Locate the cell with the specified text and output its (x, y) center coordinate. 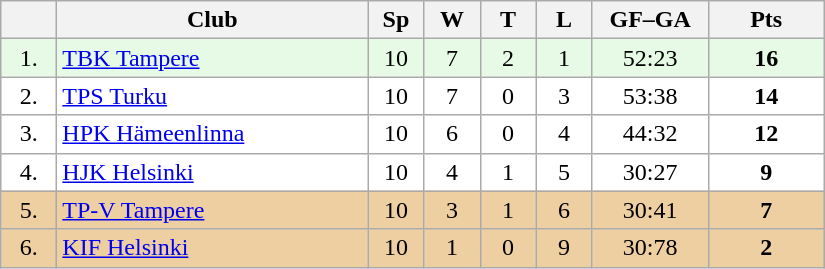
2. (29, 96)
Pts (766, 20)
3. (29, 134)
TP-V Tampere (212, 210)
30:41 (650, 210)
HJK Helsinki (212, 172)
TBK Tampere (212, 58)
KIF Helsinki (212, 248)
30:27 (650, 172)
W (452, 20)
1. (29, 58)
44:32 (650, 134)
16 (766, 58)
TPS Turku (212, 96)
Sp (396, 20)
L (564, 20)
5. (29, 210)
14 (766, 96)
4. (29, 172)
HPK Hämeenlinna (212, 134)
53:38 (650, 96)
GF–GA (650, 20)
30:78 (650, 248)
52:23 (650, 58)
12 (766, 134)
6. (29, 248)
5 (564, 172)
T (508, 20)
Club (212, 20)
